Identify which cell holds the provided text, then report its (x, y) central coordinate. 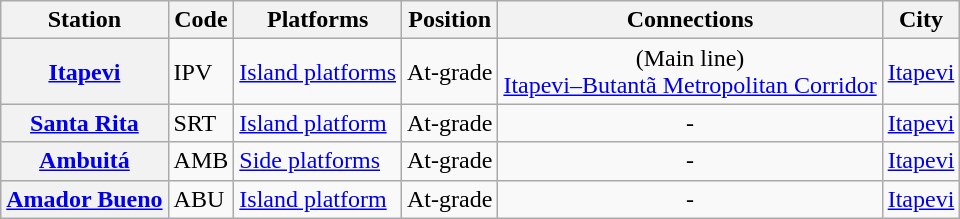
SRT (201, 123)
Island platforms (318, 72)
City (921, 20)
Station (84, 20)
AMB (201, 161)
IPV (201, 72)
Code (201, 20)
Position (450, 20)
Connections (690, 20)
Platforms (318, 20)
ABU (201, 199)
(Main line) Itapevi–Butantã Metropolitan Corridor (690, 72)
Ambuitá (84, 161)
Santa Rita (84, 123)
Side platforms (318, 161)
Amador Bueno (84, 199)
